Detect which cell encompasses the target text, then output its [X, Y] center coordinate. 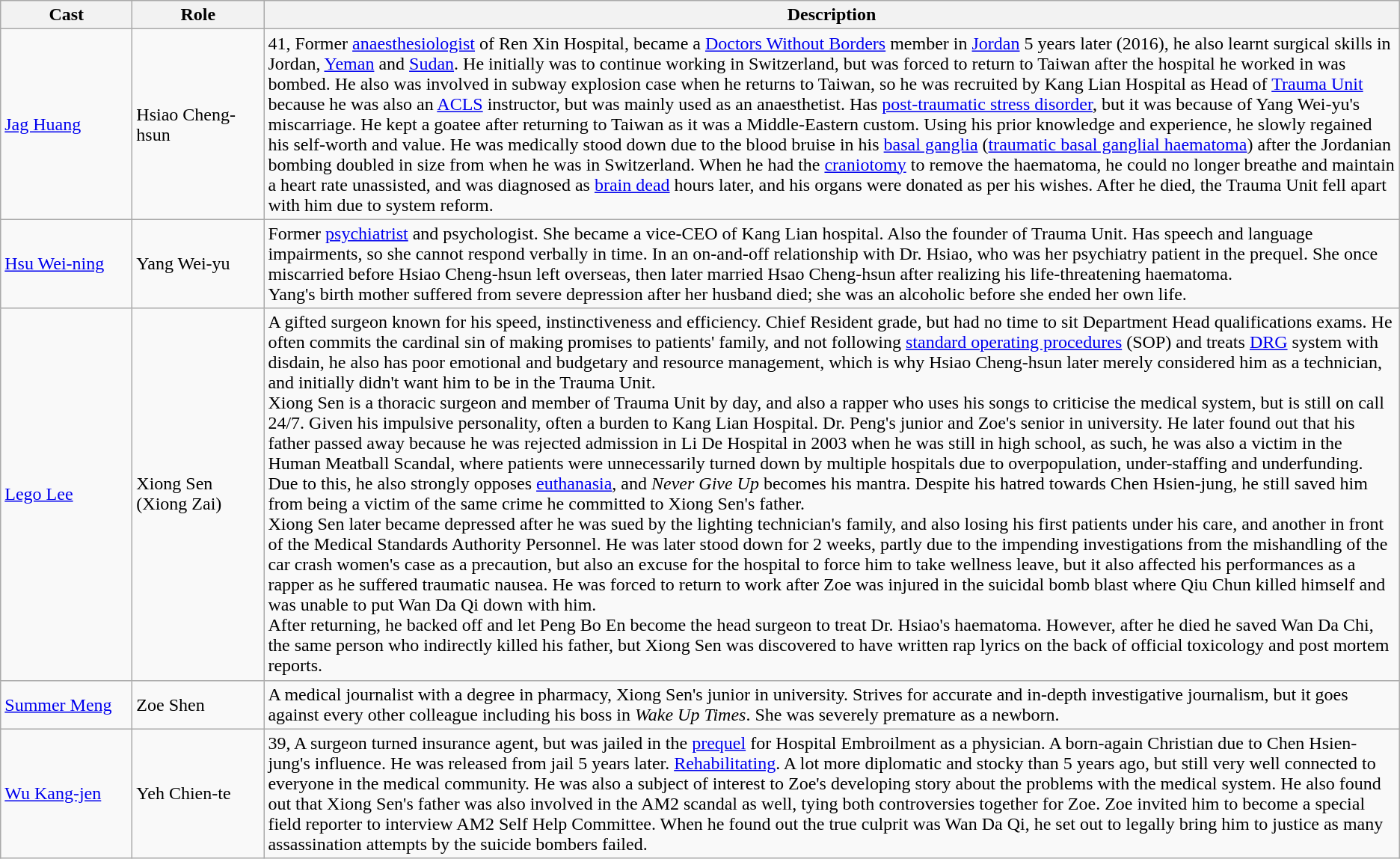
Role [198, 15]
Xiong Sen (Xiong Zai) [198, 494]
Wu Kang-jen [67, 793]
Description [832, 15]
Lego Lee [67, 494]
Hsiao Cheng-hsun [198, 124]
Hsu Wei-ning [67, 263]
Yang Wei-yu [198, 263]
Yeh Chien-te [198, 793]
Cast [67, 15]
Jag Huang [67, 124]
Summer Meng [67, 705]
Zoe Shen [198, 705]
